From the cell containing the given text, extract its center point as (x, y) coordinate. 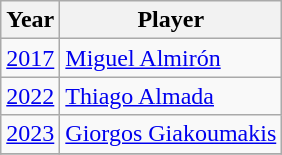
Giorgos Giakoumakis (171, 134)
2023 (30, 134)
2022 (30, 96)
2017 (30, 58)
Year (30, 20)
Thiago Almada (171, 96)
Player (171, 20)
Miguel Almirón (171, 58)
